From the cell containing the given text, extract its center point as [X, Y] coordinate. 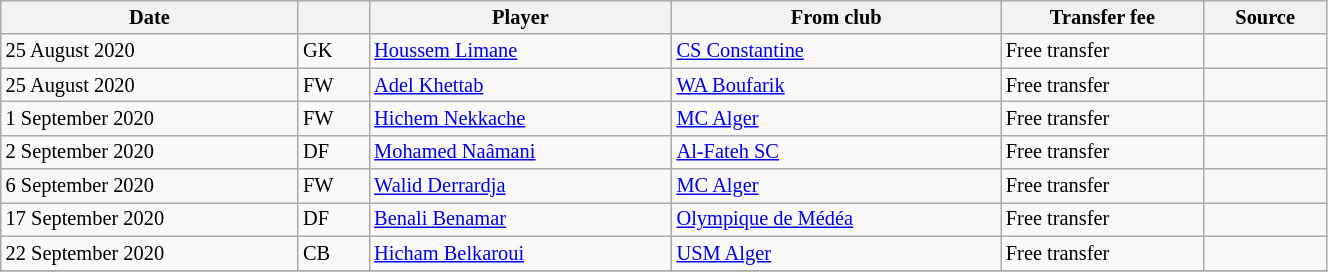
1 September 2020 [150, 118]
CB [334, 253]
USM Alger [836, 253]
Al-Fateh SC [836, 152]
Adel Khettab [520, 85]
22 September 2020 [150, 253]
WA Boufarik [836, 85]
Olympique de Médéa [836, 219]
Mohamed Naâmani [520, 152]
Houssem Limane [520, 51]
Date [150, 17]
GK [334, 51]
Benali Benamar [520, 219]
2 September 2020 [150, 152]
Hicham Belkaroui [520, 253]
From club [836, 17]
Player [520, 17]
Hichem Nekkache [520, 118]
Transfer fee [1102, 17]
Source [1266, 17]
6 September 2020 [150, 186]
17 September 2020 [150, 219]
CS Constantine [836, 51]
Walid Derrardja [520, 186]
